Search for the cell housing the specified text and yield its (X, Y) center coordinate. 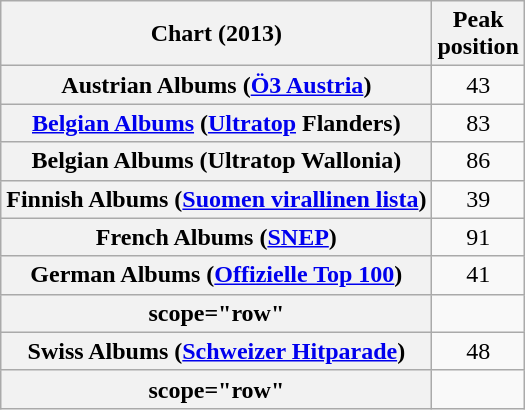
Peakposition (478, 34)
91 (478, 237)
86 (478, 161)
39 (478, 199)
Chart (2013) (216, 34)
German Albums (Offizielle Top 100) (216, 275)
Swiss Albums (Schweizer Hitparade) (216, 351)
French Albums (SNEP) (216, 237)
43 (478, 85)
83 (478, 123)
Finnish Albums (Suomen virallinen lista) (216, 199)
Belgian Albums (Ultratop Flanders) (216, 123)
41 (478, 275)
Austrian Albums (Ö3 Austria) (216, 85)
48 (478, 351)
Belgian Albums (Ultratop Wallonia) (216, 161)
